Determine the (x, y) coordinate at the center of the cell enclosing the given text.  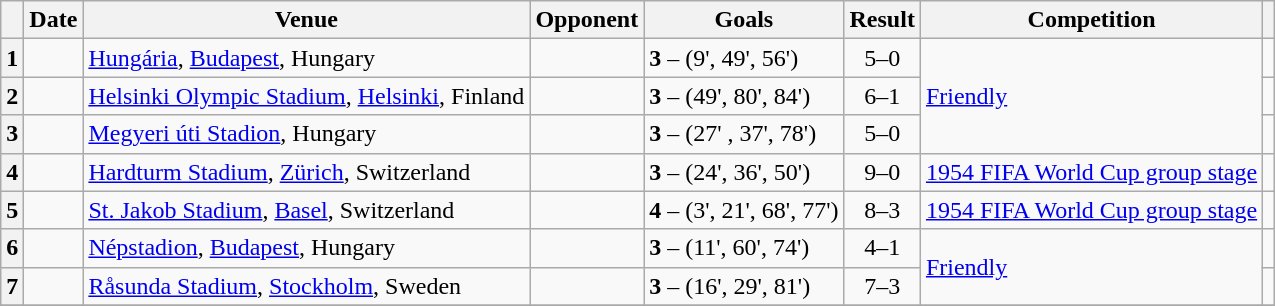
9–0 (882, 172)
4–1 (882, 248)
3 – (49', 80', 84') (744, 96)
3 (12, 134)
3 – (11', 60', 74') (744, 248)
6 (12, 248)
3 – (24', 36', 50') (744, 172)
7 (12, 286)
3 – (27' , 37', 78') (744, 134)
8–3 (882, 210)
7–3 (882, 286)
4 (12, 172)
5 (12, 210)
Date (54, 20)
3 – (9', 49', 56') (744, 58)
3 – (16', 29', 81') (744, 286)
Helsinki Olympic Stadium, Helsinki, Finland (306, 96)
2 (12, 96)
Result (882, 20)
Goals (744, 20)
6–1 (882, 96)
Opponent (587, 20)
Råsunda Stadium, Stockholm, Sweden (306, 286)
1 (12, 58)
Hungária, Budapest, Hungary (306, 58)
Competition (1091, 20)
Népstadion, Budapest, Hungary (306, 248)
Hardturm Stadium, Zürich, Switzerland (306, 172)
Megyeri úti Stadion, Hungary (306, 134)
Venue (306, 20)
4 – (3', 21', 68', 77') (744, 210)
St. Jakob Stadium, Basel, Switzerland (306, 210)
